Find where the given text appears and provide that cell's center as (X, Y) coordinate. 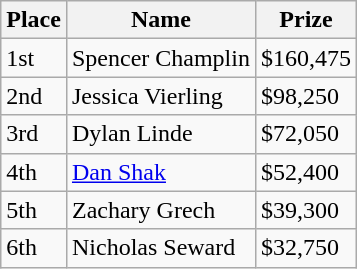
4th (34, 172)
$39,300 (306, 210)
3rd (34, 134)
Prize (306, 20)
$32,750 (306, 248)
$72,050 (306, 134)
5th (34, 210)
Spencer Champlin (160, 58)
Name (160, 20)
Dylan Linde (160, 134)
Jessica Vierling (160, 96)
$52,400 (306, 172)
6th (34, 248)
Place (34, 20)
$160,475 (306, 58)
1st (34, 58)
Dan Shak (160, 172)
2nd (34, 96)
Nicholas Seward (160, 248)
Zachary Grech (160, 210)
$98,250 (306, 96)
